Find where the given text appears and provide that cell's center as [X, Y] coordinate. 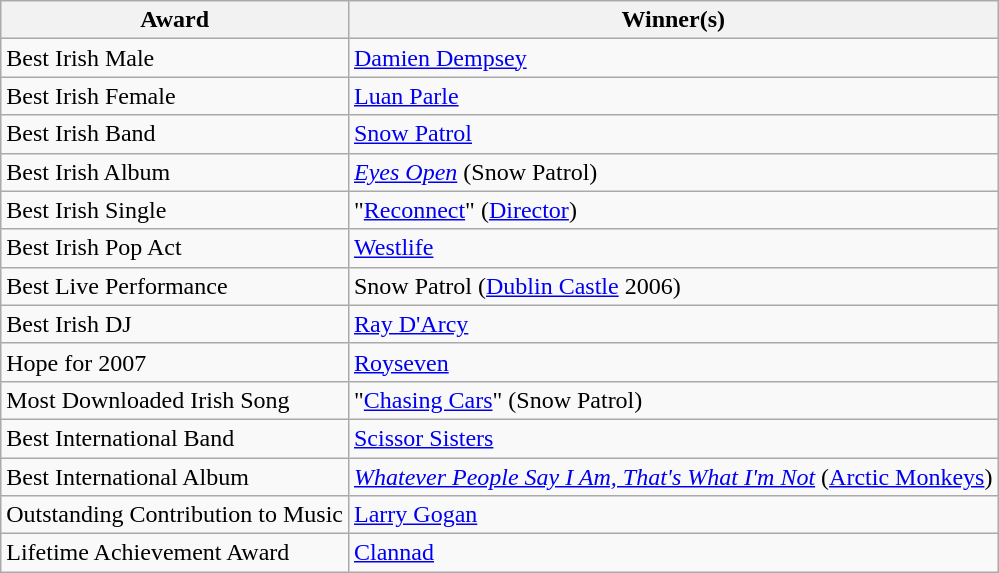
Best International Album [175, 477]
Best International Band [175, 438]
Royseven [672, 362]
Larry Gogan [672, 515]
Most Downloaded Irish Song [175, 400]
Best Irish DJ [175, 324]
Hope for 2007 [175, 362]
Best Irish Album [175, 172]
Best Irish Band [175, 134]
Winner(s) [672, 20]
Best Irish Single [175, 210]
Ray D'Arcy [672, 324]
Whatever People Say I Am, That's What I'm Not (Arctic Monkeys) [672, 477]
Scissor Sisters [672, 438]
Eyes Open (Snow Patrol) [672, 172]
Clannad [672, 553]
Snow Patrol [672, 134]
"Chasing Cars" (Snow Patrol) [672, 400]
Best Live Performance [175, 286]
Westlife [672, 248]
Outstanding Contribution to Music [175, 515]
"Reconnect" (Director) [672, 210]
Best Irish Pop Act [175, 248]
Lifetime Achievement Award [175, 553]
Damien Dempsey [672, 58]
Snow Patrol (Dublin Castle 2006) [672, 286]
Best Irish Male [175, 58]
Best Irish Female [175, 96]
Award [175, 20]
Luan Parle [672, 96]
